Determine the [X, Y] coordinate at the center of the cell enclosing the given text.  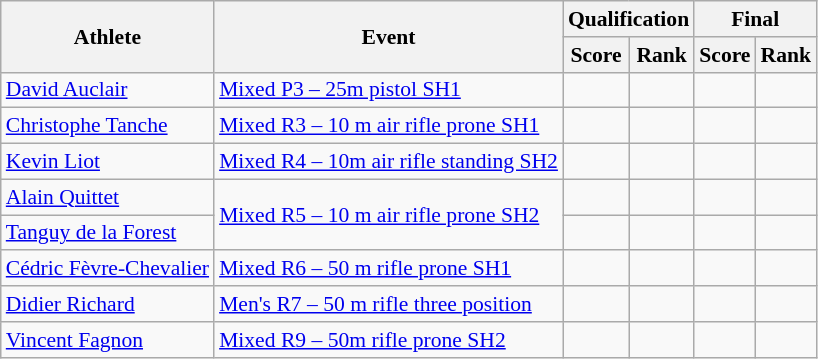
Tanguy de la Forest [108, 233]
Athlete [108, 36]
Event [388, 36]
Mixed R6 – 50 m rifle prone SH1 [388, 269]
Mixed R4 – 10m air rifle standing SH2 [388, 162]
Mixed R9 – 50m rifle prone SH2 [388, 340]
Mixed R5 – 10 m air rifle prone SH2 [388, 214]
Qualification [628, 19]
Men's R7 – 50 m rifle three position [388, 304]
Christophe Tanche [108, 126]
David Auclair [108, 90]
Alain Quittet [108, 197]
Mixed P3 – 25m pistol SH1 [388, 90]
Kevin Liot [108, 162]
Mixed R3 – 10 m air rifle prone SH1 [388, 126]
Final [755, 19]
Didier Richard [108, 304]
Vincent Fagnon [108, 340]
Cédric Fèvre-Chevalier [108, 269]
